Search for the cell housing the specified text and yield its [x, y] center coordinate. 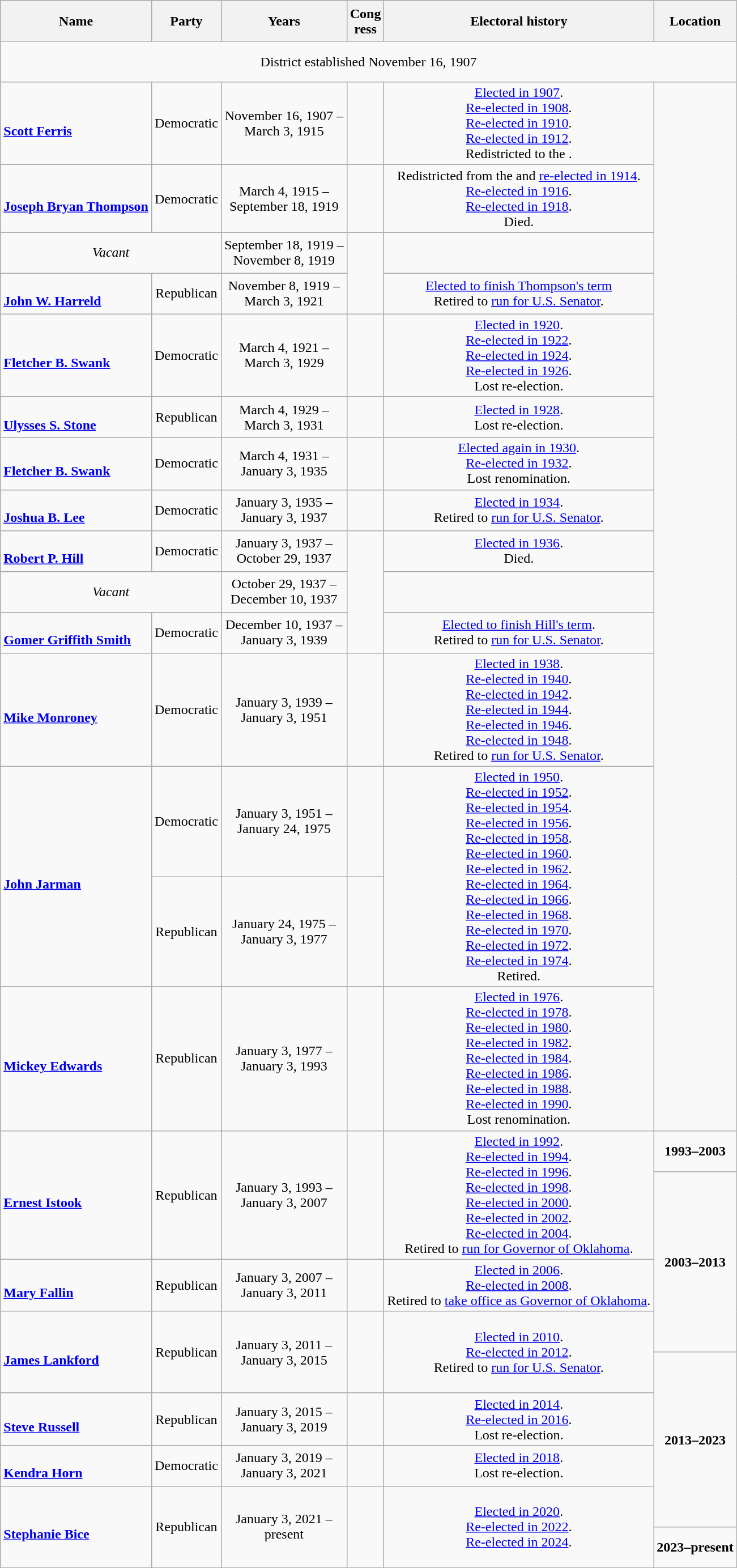
January 24, 1975 –January 3, 1977 [284, 932]
Stephanie Bice [76, 1527]
District established November 16, 1907 [369, 62]
November 16, 1907 –March 3, 1915 [284, 124]
Elected in 1936.Died. [519, 551]
Congress [365, 21]
January 3, 2011 –January 3, 2015 [284, 1352]
October 29, 1937 –December 10, 1937 [284, 592]
Elected in 2006.Re-elected in 2008.Retired to take office as Governor of Oklahoma. [519, 1285]
Elected in 1907.Re-elected in 1908.Re-elected in 1910.Re-elected in 1912.Redistricted to the . [519, 124]
Mike Monroney [76, 709]
Kendra Horn [76, 1465]
Elected in 1920.Re-elected in 1922.Re-elected in 1924.Re-elected in 1926.Lost re-election. [519, 355]
Elected in 1934.Retired to run for U.S. Senator. [519, 510]
September 18, 1919 –November 8, 1919 [284, 253]
March 4, 1929 –March 3, 1931 [284, 417]
James Lankford [76, 1352]
Joshua B. Lee [76, 510]
Mickey Edwards [76, 1059]
Elected in 2018.Lost re-election. [519, 1465]
January 3, 1993 –January 3, 2007 [284, 1195]
January 3, 2021 –present [284, 1527]
2003–2013 [696, 1261]
1993–2003 [696, 1151]
John Jarman [76, 876]
Gomer Griffith Smith [76, 632]
Location [696, 21]
2013–2023 [696, 1439]
Elected in 2020.Re-elected in 2022.Re-elected in 2024. [519, 1527]
Elected in 1938.Re-elected in 1940.Re-elected in 1942.Re-elected in 1944.Re-elected in 1946.Re-elected in 1948.Retired to run for U.S. Senator. [519, 709]
January 3, 2007 –January 3, 2011 [284, 1285]
2023–present [696, 1547]
November 8, 1919 –March 3, 1921 [284, 294]
John W. Harreld [76, 294]
March 4, 1915 –September 18, 1919 [284, 198]
Scott Ferris [76, 124]
Elected in 2010.Re-elected in 2012.Retired to run for U.S. Senator. [519, 1352]
Electoral history [519, 21]
January 3, 1935 –January 3, 1937 [284, 510]
Steve Russell [76, 1419]
Party [186, 21]
January 3, 1977 –January 3, 1993 [284, 1059]
Name [76, 21]
March 4, 1921 –March 3, 1929 [284, 355]
Redistricted from the and re-elected in 1914.Re-elected in 1916.Re-elected in 1918.Died. [519, 198]
January 3, 1937 –October 29, 1937 [284, 551]
Ernest Istook [76, 1195]
Ulysses S. Stone [76, 417]
Elected in 1928.Lost re-election. [519, 417]
December 10, 1937 –January 3, 1939 [284, 632]
Mary Fallin [76, 1285]
January 3, 1951 –January 24, 1975 [284, 822]
January 3, 1939 –January 3, 1951 [284, 709]
Years [284, 21]
Elected again in 1930.Re-elected in 1932.Lost renomination. [519, 464]
January 3, 2015 –January 3, 2019 [284, 1419]
Robert P. Hill [76, 551]
March 4, 1931 –January 3, 1935 [284, 464]
January 3, 2019 –January 3, 2021 [284, 1465]
Elected in 2014.Re-elected in 2016.Lost re-election. [519, 1419]
Elected to finish Thompson's termRetired to run for U.S. Senator. [519, 294]
Joseph Bryan Thompson [76, 198]
Elected to finish Hill's term.Retired to run for U.S. Senator. [519, 632]
